Detect which cell encompasses the target text, then output its [x, y] center coordinate. 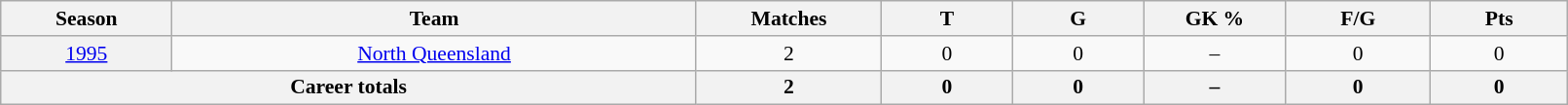
GK % [1215, 18]
Pts [1499, 18]
Career totals [348, 87]
Team [434, 18]
G [1078, 18]
F/G [1358, 18]
1995 [87, 53]
North Queensland [434, 53]
T [948, 18]
Season [87, 18]
Matches [788, 18]
